Pinpoint the cell where the given text exists, returning its (X, Y) midpoint coordinate. 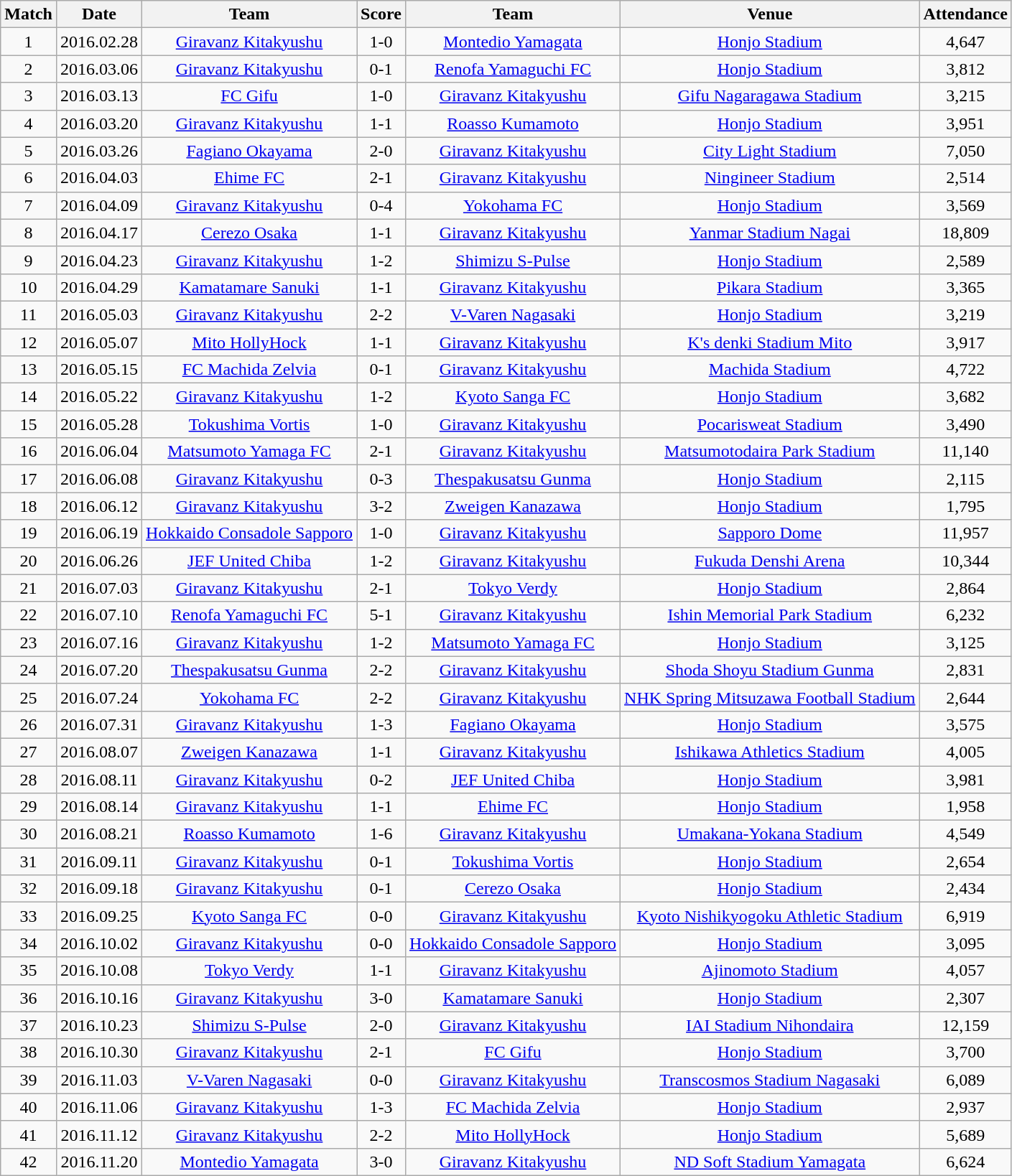
2016.04.03 (99, 178)
1-6 (381, 834)
Match (29, 14)
Yanmar Stadium Nagai (770, 233)
22 (29, 615)
2016.08.21 (99, 834)
2016.10.02 (99, 943)
2016.07.31 (99, 724)
2,831 (965, 670)
1,795 (965, 506)
0-4 (381, 205)
2016.05.22 (99, 397)
2016.05.28 (99, 424)
Transcosmos Stadium Nagasaki (770, 1080)
2016.06.08 (99, 479)
34 (29, 943)
1 (29, 42)
27 (29, 752)
4,005 (965, 752)
2016.10.16 (99, 998)
2,937 (965, 1107)
14 (29, 397)
35 (29, 971)
Ishin Memorial Park Stadium (770, 615)
2016.07.16 (99, 643)
2016.10.23 (99, 1025)
32 (29, 889)
4,647 (965, 42)
2,434 (965, 889)
3-2 (381, 506)
26 (29, 724)
Shoda Shoyu Stadium Gunma (770, 670)
2,115 (965, 479)
3,700 (965, 1053)
3,095 (965, 943)
2016.11.06 (99, 1107)
5 (29, 151)
28 (29, 779)
3,575 (965, 724)
Kyoto Nishikyogoku Athletic Stadium (770, 916)
2016.06.04 (99, 452)
Pikara Stadium (770, 287)
9 (29, 260)
4,057 (965, 971)
Attendance (965, 14)
Date (99, 14)
2016.07.24 (99, 697)
Venue (770, 14)
10,344 (965, 561)
2016.04.29 (99, 287)
3,812 (965, 69)
6,232 (965, 615)
2,654 (965, 862)
ND Soft Stadium Yamagata (770, 1162)
Gifu Nagaragawa Stadium (770, 96)
Machida Stadium (770, 370)
2016.07.03 (99, 588)
2016.03.26 (99, 151)
IAI Stadium Nihondaira (770, 1025)
12 (29, 342)
42 (29, 1162)
23 (29, 643)
11,140 (965, 452)
Matsumotodaira Park Stadium (770, 452)
2016.08.11 (99, 779)
3,682 (965, 397)
11 (29, 314)
6,919 (965, 916)
4 (29, 123)
3,917 (965, 342)
7 (29, 205)
3,569 (965, 205)
24 (29, 670)
2016.04.17 (99, 233)
18,809 (965, 233)
2016.05.15 (99, 370)
17 (29, 479)
NHK Spring Mitsuzawa Football Stadium (770, 697)
36 (29, 998)
4,722 (965, 370)
10 (29, 287)
Fukuda Denshi Arena (770, 561)
19 (29, 533)
2016.04.23 (99, 260)
31 (29, 862)
2016.09.18 (99, 889)
8 (29, 233)
Ningineer Stadium (770, 178)
2,644 (965, 697)
2016.07.10 (99, 615)
2016.11.20 (99, 1162)
6 (29, 178)
2,589 (965, 260)
29 (29, 807)
4,549 (965, 834)
Sapporo Dome (770, 533)
18 (29, 506)
2,864 (965, 588)
Ishikawa Athletics Stadium (770, 752)
30 (29, 834)
City Light Stadium (770, 151)
2016.06.19 (99, 533)
3,981 (965, 779)
Ajinomoto Stadium (770, 971)
2016.05.07 (99, 342)
20 (29, 561)
37 (29, 1025)
2016.06.12 (99, 506)
3,125 (965, 643)
2016.05.03 (99, 314)
1,958 (965, 807)
33 (29, 916)
3,490 (965, 424)
3,219 (965, 314)
7,050 (965, 151)
2016.02.28 (99, 42)
2016.11.12 (99, 1134)
2016.11.03 (99, 1080)
Score (381, 14)
2016.04.09 (99, 205)
2016.08.14 (99, 807)
2 (29, 69)
3 (29, 96)
Umakana-Yokana Stadium (770, 834)
40 (29, 1107)
6,624 (965, 1162)
5,689 (965, 1134)
39 (29, 1080)
2016.09.25 (99, 916)
2016.03.20 (99, 123)
15 (29, 424)
2016.03.06 (99, 69)
Pocarisweat Stadium (770, 424)
3,215 (965, 96)
16 (29, 452)
0-2 (381, 779)
25 (29, 697)
2016.06.26 (99, 561)
2,514 (965, 178)
12,159 (965, 1025)
K's denki Stadium Mito (770, 342)
2016.03.13 (99, 96)
2,307 (965, 998)
5-1 (381, 615)
0-3 (381, 479)
6,089 (965, 1080)
2016.10.30 (99, 1053)
41 (29, 1134)
3,951 (965, 123)
3,365 (965, 287)
21 (29, 588)
13 (29, 370)
2016.10.08 (99, 971)
38 (29, 1053)
2016.09.11 (99, 862)
11,957 (965, 533)
2016.08.07 (99, 752)
2016.07.20 (99, 670)
